Locate the cell with the specified text and output its (x, y) center coordinate. 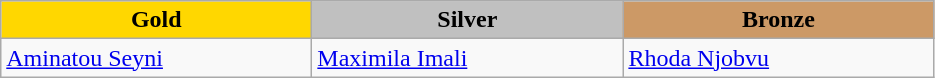
Aminatou Seyni (156, 58)
Gold (156, 20)
Silver (468, 20)
Maximila Imali (468, 58)
Rhoda Njobvu (778, 58)
Bronze (778, 20)
